Extract the [X, Y] coordinate from the center of the cell holding the provided text.  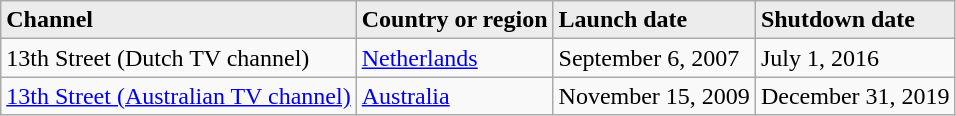
Channel [178, 20]
Netherlands [454, 58]
13th Street (Dutch TV channel) [178, 58]
Country or region [454, 20]
Shutdown date [855, 20]
13th Street (Australian TV channel) [178, 96]
Australia [454, 96]
Launch date [654, 20]
November 15, 2009 [654, 96]
September 6, 2007 [654, 58]
December 31, 2019 [855, 96]
July 1, 2016 [855, 58]
